For the text-containing cell, return its midpoint in [x, y] coordinate format. 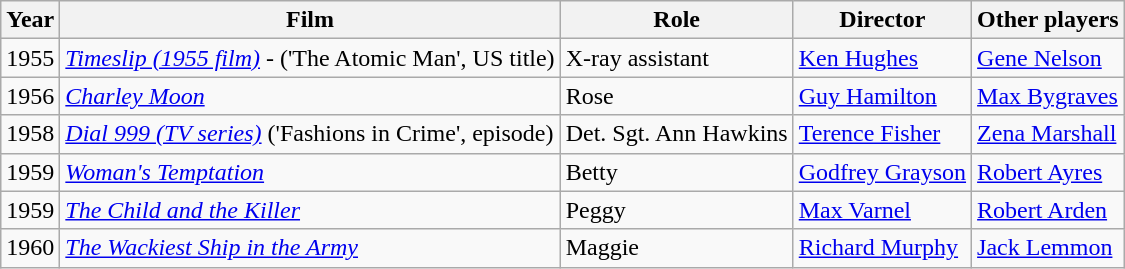
Max Varnel [882, 210]
Richard Murphy [882, 248]
Zena Marshall [1048, 134]
Det. Sgt. Ann Hawkins [676, 134]
Charley Moon [310, 96]
Timeslip (1955 film) - ('The Atomic Man', US title) [310, 58]
Year [30, 20]
Film [310, 20]
1960 [30, 248]
Woman's Temptation [310, 172]
1956 [30, 96]
1958 [30, 134]
Gene Nelson [1048, 58]
Other players [1048, 20]
Ken Hughes [882, 58]
Betty [676, 172]
Director [882, 20]
Maggie [676, 248]
Godfrey Grayson [882, 172]
Rose [676, 96]
1955 [30, 58]
Dial 999 (TV series) ('Fashions in Crime', episode) [310, 134]
Max Bygraves [1048, 96]
The Wackiest Ship in the Army [310, 248]
Terence Fisher [882, 134]
Peggy [676, 210]
Jack Lemmon [1048, 248]
The Child and the Killer [310, 210]
Robert Arden [1048, 210]
Role [676, 20]
Robert Ayres [1048, 172]
Guy Hamilton [882, 96]
X-ray assistant [676, 58]
